Provide the (x, y) coordinate of the cell's center where the given text is located.  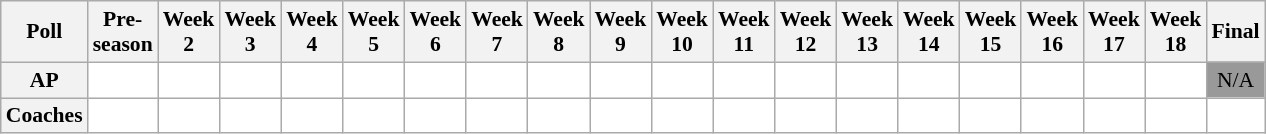
Week2 (189, 32)
Week13 (867, 32)
Poll (44, 32)
Week7 (497, 32)
Week9 (621, 32)
Final (1235, 32)
Week10 (682, 32)
AP (44, 80)
N/A (1235, 80)
Week6 (435, 32)
Week12 (806, 32)
Week17 (1114, 32)
Week3 (250, 32)
Week8 (559, 32)
Week4 (312, 32)
Week15 (991, 32)
Week5 (374, 32)
Coaches (44, 116)
Week14 (929, 32)
Pre-season (123, 32)
Week11 (744, 32)
Week18 (1176, 32)
Week16 (1052, 32)
